Scan for the cell matching the given text and deliver its [x, y] coordinate at center. 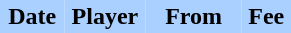
From [194, 16]
Player [106, 16]
Fee [266, 16]
Date [32, 16]
